Extract the (x, y) coordinate from the center of the cell holding the provided text.  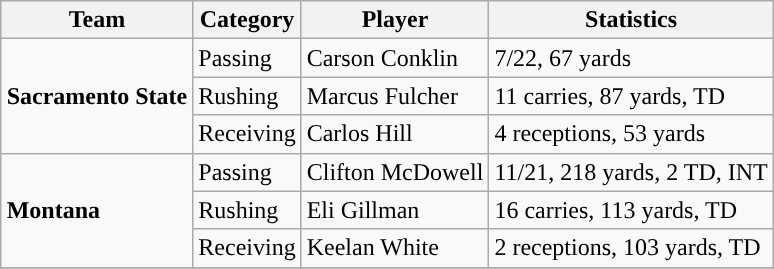
11/21, 218 yards, 2 TD, INT (631, 172)
11 carries, 87 yards, TD (631, 96)
7/22, 67 yards (631, 58)
Clifton McDowell (395, 172)
4 receptions, 53 yards (631, 134)
16 carries, 113 yards, TD (631, 210)
Sacramento State (97, 96)
Team (97, 20)
Carson Conklin (395, 58)
Category (247, 20)
Marcus Fulcher (395, 96)
Carlos Hill (395, 134)
Eli Gillman (395, 210)
Statistics (631, 20)
Player (395, 20)
Keelan White (395, 248)
2 receptions, 103 yards, TD (631, 248)
Montana (97, 210)
